Extract the [x, y] coordinate from the center of the cell holding the provided text.  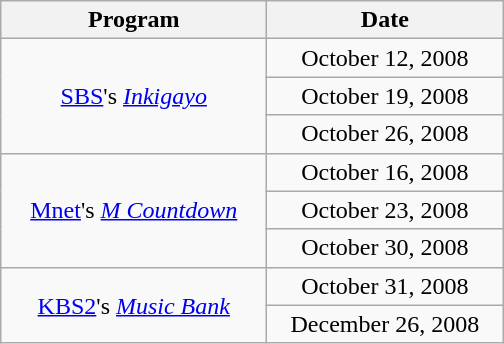
December 26, 2008 [385, 324]
October 26, 2008 [385, 134]
SBS's Inkigayo [134, 96]
Program [134, 20]
October 30, 2008 [385, 248]
October 12, 2008 [385, 58]
October 31, 2008 [385, 286]
October 16, 2008 [385, 172]
Mnet's M Countdown [134, 210]
Date [385, 20]
October 23, 2008 [385, 210]
KBS2's Music Bank [134, 305]
October 19, 2008 [385, 96]
